Extract the [x, y] coordinate from the center of the cell holding the provided text.  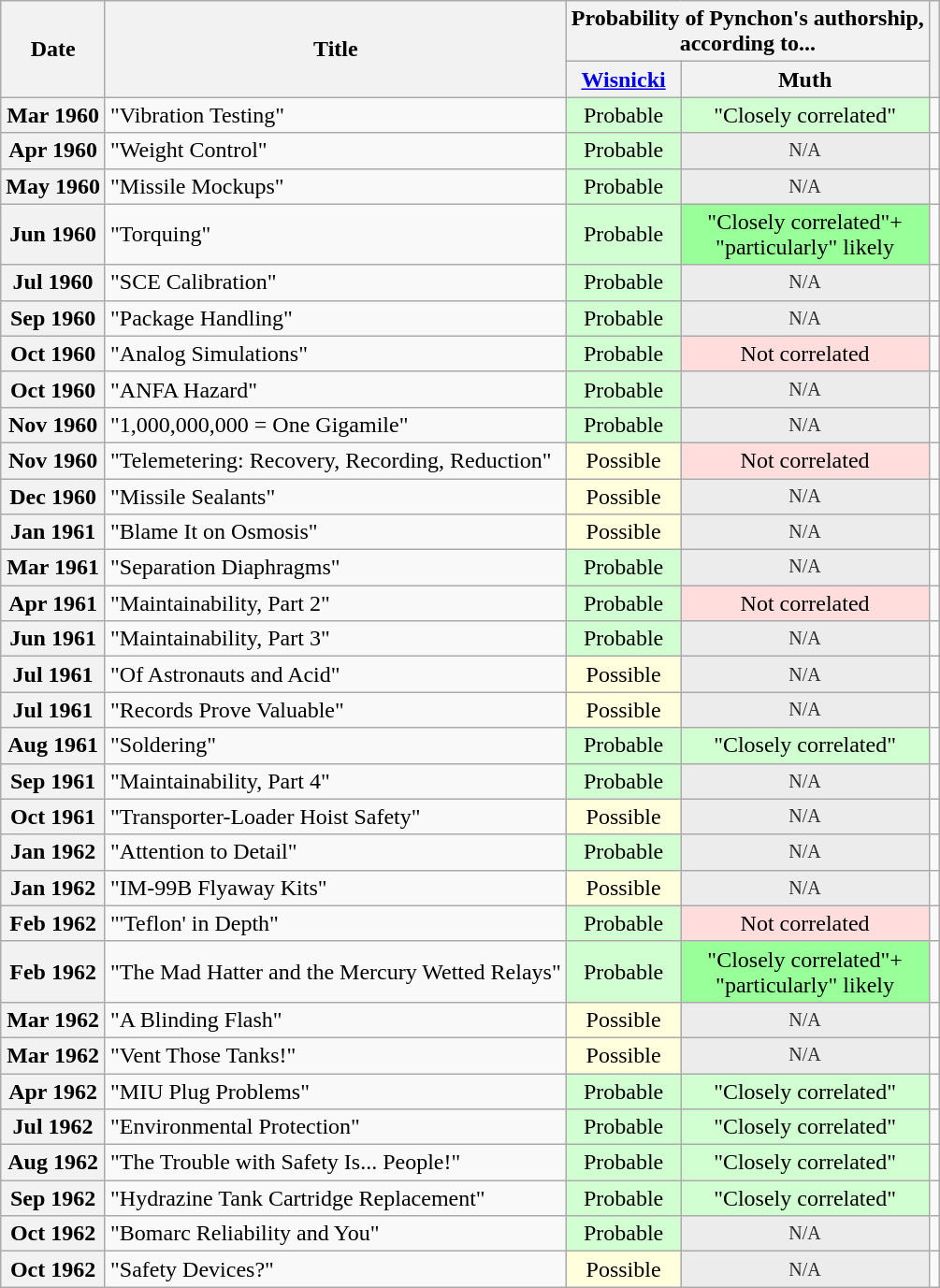
"Analog Simulations" [335, 354]
"Maintainability, Part 4" [335, 781]
Wisnicki [623, 80]
"Weight Control" [335, 151]
Aug 1961 [53, 745]
Sep 1961 [53, 781]
"Records Prove Valuable" [335, 710]
Title [335, 49]
"Vent Those Tanks!" [335, 1055]
"Hydrazine Tank Cartridge Replacement" [335, 1198]
Sep 1960 [53, 318]
"A Blinding Flash" [335, 1020]
"Missile Mockups" [335, 186]
Jan 1961 [53, 532]
"Safety Devices?" [335, 1269]
"Maintainability, Part 2" [335, 603]
"MIU Plug Problems" [335, 1092]
Jun 1960 [53, 234]
"Transporter-Loader Hoist Safety" [335, 817]
"Missile Sealants" [335, 497]
Aug 1962 [53, 1163]
"Maintainability, Part 3" [335, 639]
Date [53, 49]
May 1960 [53, 186]
Sep 1962 [53, 1198]
Probability of Pynchon's authorship,according to... [747, 32]
Apr 1962 [53, 1092]
"Separation Diaphragms" [335, 568]
Dec 1960 [53, 497]
"Attention to Detail" [335, 852]
"Soldering" [335, 745]
Mar 1961 [53, 568]
"Blame It on Osmosis" [335, 532]
"1,000,000,000 = One Gigamile" [335, 425]
"Bomarc Reliability and You" [335, 1234]
Apr 1961 [53, 603]
"Package Handling" [335, 318]
Mar 1960 [53, 115]
"Environmental Protection" [335, 1127]
"'Teflon' in Depth" [335, 923]
Oct 1961 [53, 817]
Jul 1960 [53, 282]
"ANFA Hazard" [335, 389]
"The Mad Hatter and the Mercury Wetted Relays" [335, 971]
Apr 1960 [53, 151]
"SCE Calibration" [335, 282]
Jun 1961 [53, 639]
"IM-99B Flyaway Kits" [335, 888]
"The Trouble with Safety Is... People!" [335, 1163]
"Of Astronauts and Acid" [335, 674]
Muth [804, 80]
"Telemetering: Recovery, Recording, Reduction" [335, 460]
"Torquing" [335, 234]
Jul 1962 [53, 1127]
"Vibration Testing" [335, 115]
